Locate the cell with the specified text and output its [X, Y] center coordinate. 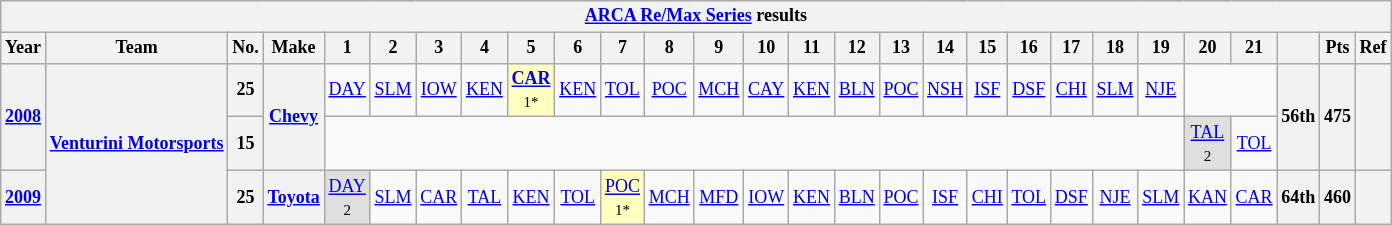
2 [393, 48]
16 [1028, 48]
Year [24, 48]
2008 [24, 116]
56th [1298, 116]
TAL [485, 197]
6 [578, 48]
460 [1338, 197]
2009 [24, 197]
17 [1071, 48]
POC1* [623, 197]
NSH [946, 90]
21 [1254, 48]
No. [246, 48]
Venturini Motorsports [136, 144]
TAL2 [1208, 144]
8 [669, 48]
5 [531, 48]
12 [856, 48]
19 [1161, 48]
7 [623, 48]
Ref [1373, 48]
14 [946, 48]
CAR1* [531, 90]
DAY2 [347, 197]
Toyota [294, 197]
Pts [1338, 48]
1 [347, 48]
475 [1338, 116]
10 [766, 48]
Make [294, 48]
ARCA Re/Max Series results [696, 16]
3 [439, 48]
DAY [347, 90]
9 [719, 48]
64th [1298, 197]
11 [812, 48]
Chevy [294, 116]
CAY [766, 90]
KAN [1208, 197]
18 [1115, 48]
MFD [719, 197]
20 [1208, 48]
13 [901, 48]
Team [136, 48]
4 [485, 48]
